Find where the given text appears and provide that cell's center as [X, Y] coordinate. 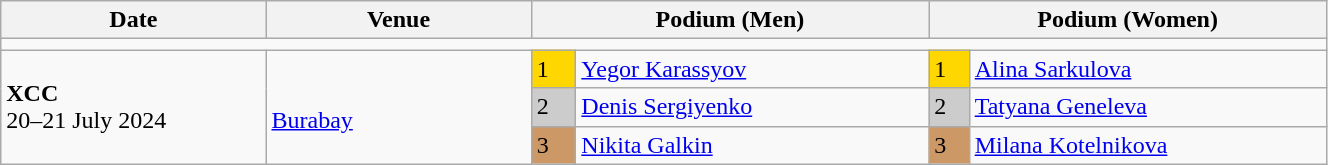
Denis Sergiyenko [752, 107]
Podium (Women) [1128, 20]
XCC 20–21 July 2024 [134, 107]
Tatyana Geneleva [1148, 107]
Date [134, 20]
Alina Sarkulova [1148, 69]
Podium (Men) [730, 20]
Nikita Galkin [752, 145]
Burabay [398, 107]
Venue [398, 20]
Milana Kotelnikova [1148, 145]
Yegor Karassyov [752, 69]
